Extract the [X, Y] coordinate from the center of the cell holding the provided text.  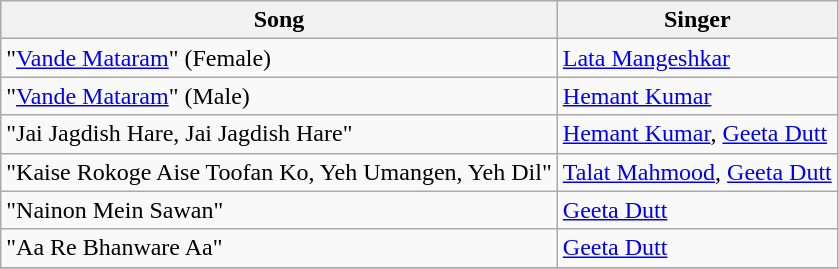
"Nainon Mein Sawan" [280, 210]
Lata Mangeshkar [697, 58]
"Vande Mataram" (Female) [280, 58]
"Aa Re Bhanware Aa" [280, 248]
Hemant Kumar [697, 96]
Song [280, 20]
"Jai Jagdish Hare, Jai Jagdish Hare" [280, 134]
Hemant Kumar, Geeta Dutt [697, 134]
Talat Mahmood, Geeta Dutt [697, 172]
Singer [697, 20]
"Vande Mataram" (Male) [280, 96]
"Kaise Rokoge Aise Toofan Ko, Yeh Umangen, Yeh Dil" [280, 172]
